Identify which cell holds the provided text, then report its (x, y) central coordinate. 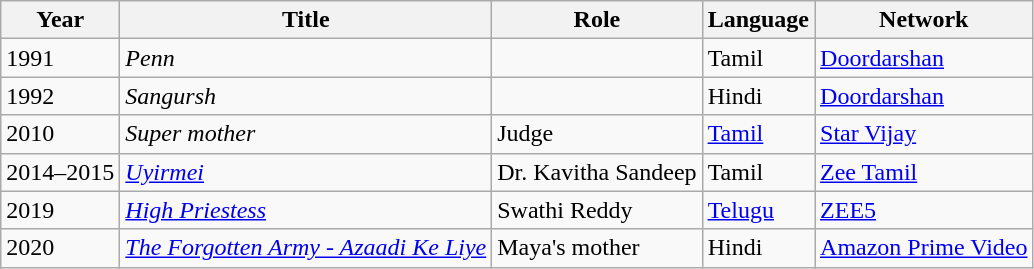
2014–2015 (60, 172)
2010 (60, 134)
Network (924, 20)
Dr. Kavitha Sandeep (597, 172)
2020 (60, 248)
Language (758, 20)
Super mother (306, 134)
High Priestess (306, 210)
Sangursh (306, 96)
Year (60, 20)
Role (597, 20)
1991 (60, 58)
The Forgotten Army - Azaadi Ke Liye (306, 248)
Penn (306, 58)
Judge (597, 134)
Title (306, 20)
Maya's mother (597, 248)
Swathi Reddy (597, 210)
Amazon Prime Video (924, 248)
Telugu (758, 210)
1992 (60, 96)
Zee Tamil (924, 172)
Uyirmei (306, 172)
Star Vijay (924, 134)
2019 (60, 210)
ZEE5 (924, 210)
